Locate the cell with the specified text and output its [x, y] center coordinate. 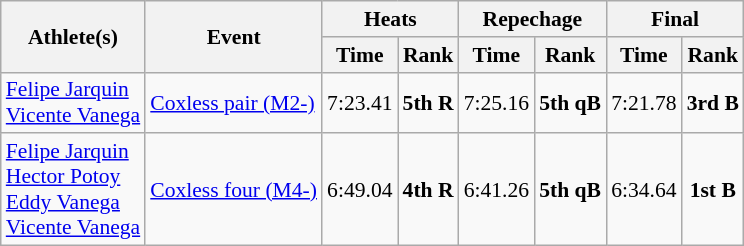
Felipe JarquinHector PotoyEddy VanegaVicente Vanega [73, 190]
Coxless four (M4-) [234, 190]
6:41.26 [496, 190]
7:25.16 [496, 102]
Final [675, 19]
3rd B [713, 102]
5th R [428, 102]
Heats [390, 19]
Repechage [532, 19]
7:23.41 [360, 102]
4th R [428, 190]
1st B [713, 190]
7:21.78 [644, 102]
6:49.04 [360, 190]
6:34.64 [644, 190]
Felipe JarquinVicente Vanega [73, 102]
Coxless pair (M2-) [234, 102]
Event [234, 36]
Athlete(s) [73, 36]
